Search for the cell housing the specified text and yield its [x, y] center coordinate. 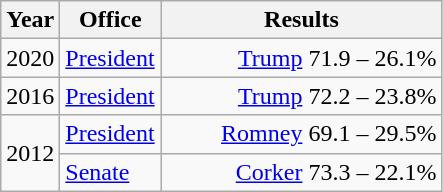
2020 [30, 58]
Senate [110, 172]
Trump 71.9 – 26.1% [302, 58]
2016 [30, 96]
Office [110, 20]
Year [30, 20]
Corker 73.3 – 22.1% [302, 172]
2012 [30, 153]
Trump 72.2 – 23.8% [302, 96]
Romney 69.1 – 29.5% [302, 134]
Results [302, 20]
